Detect which cell encompasses the target text, then output its [X, Y] center coordinate. 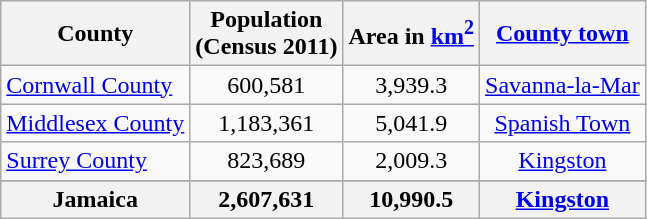
600,581 [266, 85]
Population (Census 2011) [266, 34]
Jamaica [96, 199]
Middlesex County [96, 123]
County town [563, 34]
County [96, 34]
Savanna-la-Mar [563, 85]
Area in km2 [412, 34]
2,607,631 [266, 199]
Surrey County [96, 161]
10,990.5 [412, 199]
823,689 [266, 161]
Cornwall County [96, 85]
3,939.3 [412, 85]
Spanish Town [563, 123]
1,183,361 [266, 123]
5,041.9 [412, 123]
2,009.3 [412, 161]
